Scan for the cell matching the given text and deliver its (X, Y) coordinate at center. 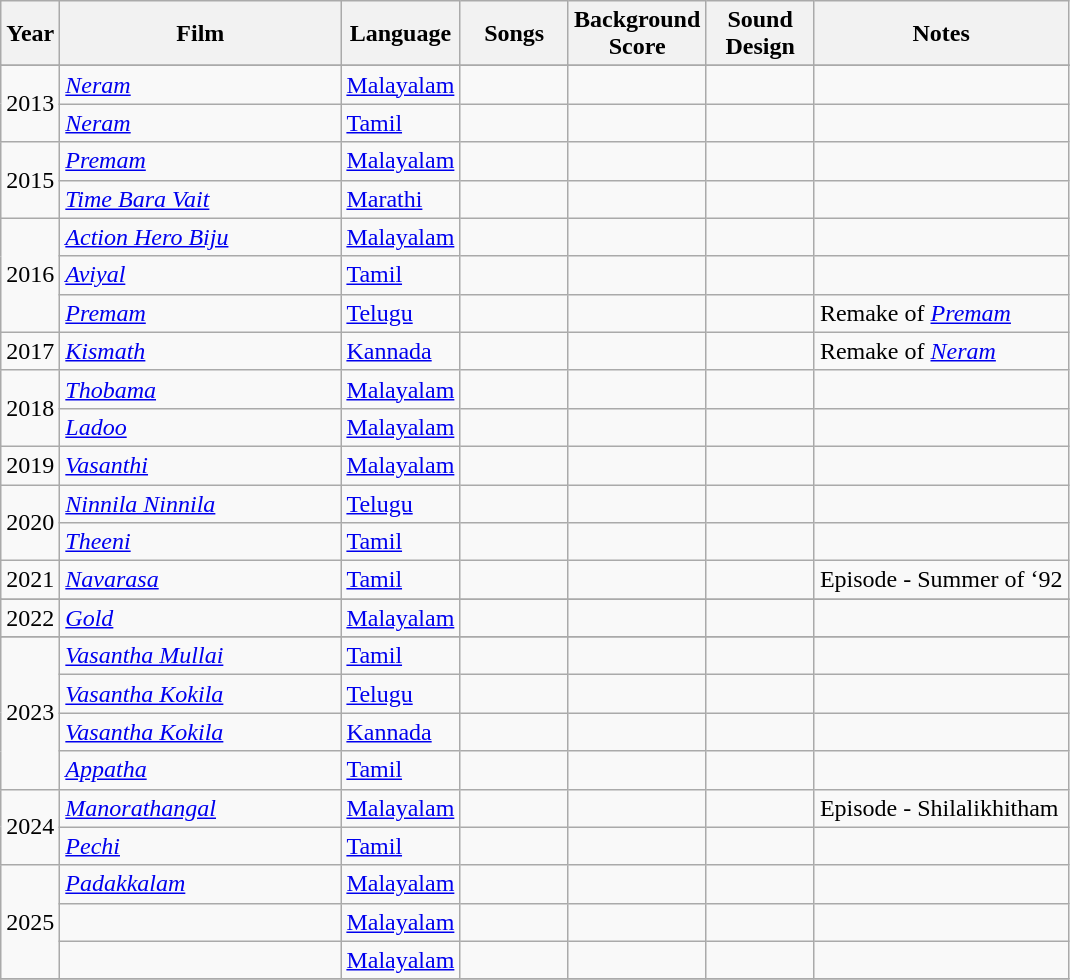
Pechi (200, 846)
2020 (30, 522)
Remake of Premam (941, 313)
Songs (514, 34)
Manorathangal (200, 808)
Padakkalam (200, 884)
Navarasa (200, 580)
2024 (30, 827)
2021 (30, 580)
Language (400, 34)
2015 (30, 180)
Remake of Neram (941, 351)
Ladoo (200, 427)
Episode - Shilalikhitham (941, 808)
Film (200, 34)
Sound Design (760, 34)
2018 (30, 408)
Kismath (200, 351)
2016 (30, 275)
Background Score (636, 34)
Theeni (200, 542)
Appatha (200, 770)
2019 (30, 465)
2017 (30, 351)
2023 (30, 713)
Aviyal (200, 275)
Episode - Summer of ‘92 (941, 580)
2013 (30, 104)
Action Hero Biju (200, 237)
Thobama (200, 389)
Marathi (400, 199)
Vasantha Mullai (200, 656)
Gold (200, 618)
Year (30, 34)
Vasanthi (200, 465)
Time Bara Vait (200, 199)
2022 (30, 618)
2025 (30, 922)
Notes (941, 34)
Ninnila Ninnila (200, 503)
